Scan for the cell matching the given text and deliver its [X, Y] coordinate at center. 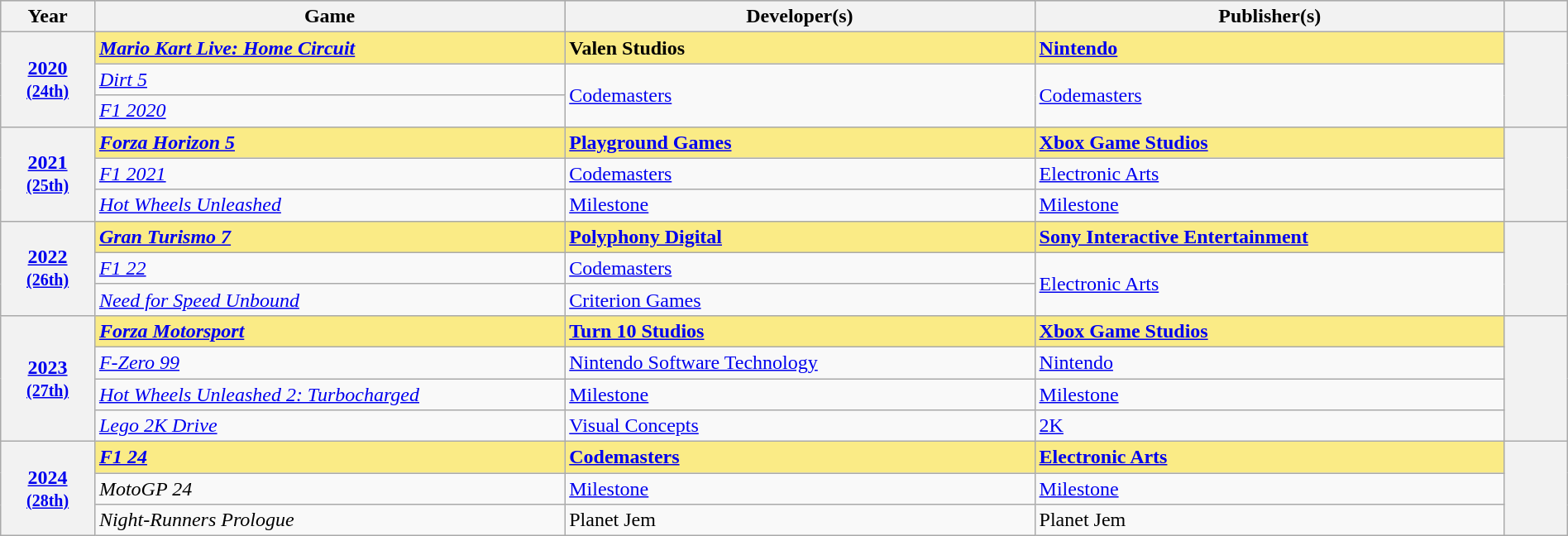
Game [329, 17]
Nintendo Software Technology [800, 362]
Lego 2K Drive [329, 426]
Polyphony Digital [800, 237]
Forza Motorsport [329, 331]
Night-Runners Prologue [329, 520]
2024 (28th) [48, 489]
F1 24 [329, 457]
Mario Kart Live: Home Circuit [329, 48]
Turn 10 Studios [800, 331]
Gran Turismo 7 [329, 237]
MotoGP 24 [329, 489]
F-Zero 99 [329, 362]
F1 2020 [329, 111]
Forza Horizon 5 [329, 142]
Criterion Games [800, 299]
2023 (27th) [48, 378]
Playground Games [800, 142]
F1 2021 [329, 174]
Year [48, 17]
Hot Wheels Unleashed 2: Turbocharged [329, 395]
Hot Wheels Unleashed [329, 205]
Publisher(s) [1269, 17]
2022 (26th) [48, 268]
Valen Studios [800, 48]
Developer(s) [800, 17]
2K [1269, 426]
Dirt 5 [329, 79]
Sony Interactive Entertainment [1269, 237]
2020 (24th) [48, 79]
2021 (25th) [48, 174]
Visual Concepts [800, 426]
Need for Speed Unbound [329, 299]
F1 22 [329, 268]
